Locate the cell with the specified text and output its [x, y] center coordinate. 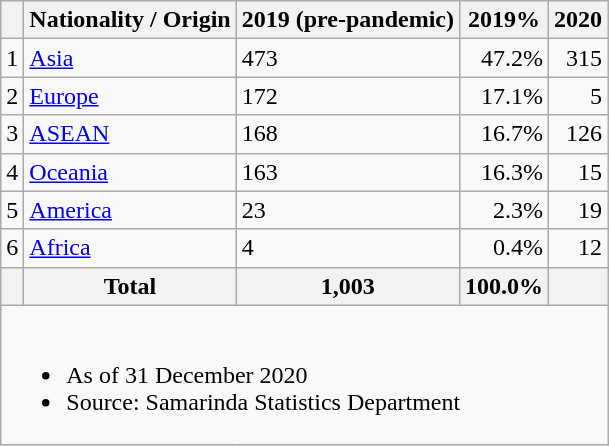
47.2% [504, 58]
America [130, 210]
Africa [130, 248]
12 [578, 248]
1,003 [348, 286]
19 [578, 210]
2 [12, 96]
163 [348, 172]
1 [12, 58]
473 [348, 58]
2.3% [504, 210]
Asia [130, 58]
172 [348, 96]
23 [348, 210]
Oceania [130, 172]
126 [578, 134]
100.0% [504, 286]
Europe [130, 96]
15 [578, 172]
168 [348, 134]
16.3% [504, 172]
0.4% [504, 248]
17.1% [504, 96]
16.7% [504, 134]
3 [12, 134]
Nationality / Origin [130, 20]
ASEAN [130, 134]
As of 31 December 2020Source: Samarinda Statistics Department [304, 375]
2020 [578, 20]
2019 (pre-pandemic) [348, 20]
Total [130, 286]
315 [578, 58]
2019% [504, 20]
6 [12, 248]
